Find where the given text appears and provide that cell's center as [x, y] coordinate. 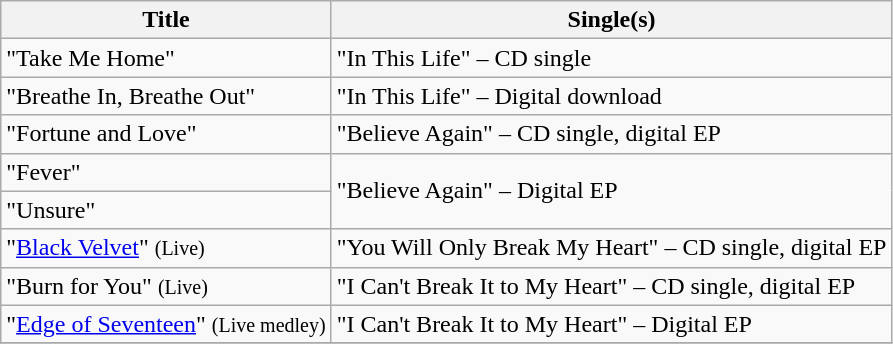
"I Can't Break It to My Heart" – Digital EP [612, 324]
"Take Me Home" [166, 58]
"You Will Only Break My Heart" – CD single, digital EP [612, 248]
"I Can't Break It to My Heart" – CD single, digital EP [612, 286]
"Believe Again" – CD single, digital EP [612, 134]
Title [166, 20]
"In This Life" – CD single [612, 58]
Single(s) [612, 20]
"Black Velvet" (Live) [166, 248]
"In This Life" – Digital download [612, 96]
"Edge of Seventeen" (Live medley) [166, 324]
"Believe Again" – Digital EP [612, 191]
"Fever" [166, 172]
"Fortune and Love" [166, 134]
"Unsure" [166, 210]
"Breathe In, Breathe Out" [166, 96]
"Burn for You" (Live) [166, 286]
